Search for the cell housing the specified text and yield its [x, y] center coordinate. 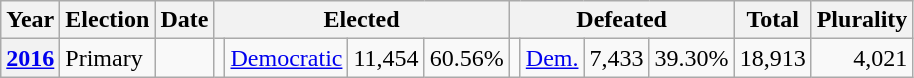
Defeated [622, 20]
18,913 [772, 58]
Primary [108, 58]
4,021 [862, 58]
2016 [30, 58]
Plurality [862, 20]
Democratic [286, 58]
Year [30, 20]
60.56% [466, 58]
Election [108, 20]
39.30% [692, 58]
Dem. [552, 58]
11,454 [386, 58]
Date [184, 20]
7,433 [616, 58]
Total [772, 20]
Elected [362, 20]
